Output the [x, y] coordinate of the center of the cell containing the given text.  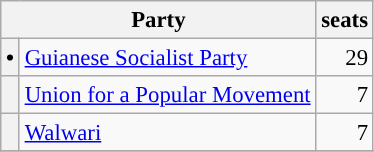
Guianese Socialist Party [168, 58]
29 [344, 58]
• [10, 58]
seats [344, 20]
Party [158, 20]
Walwari [168, 133]
Union for a Popular Movement [168, 95]
